Return (x, y) of the center of cell containing provided text 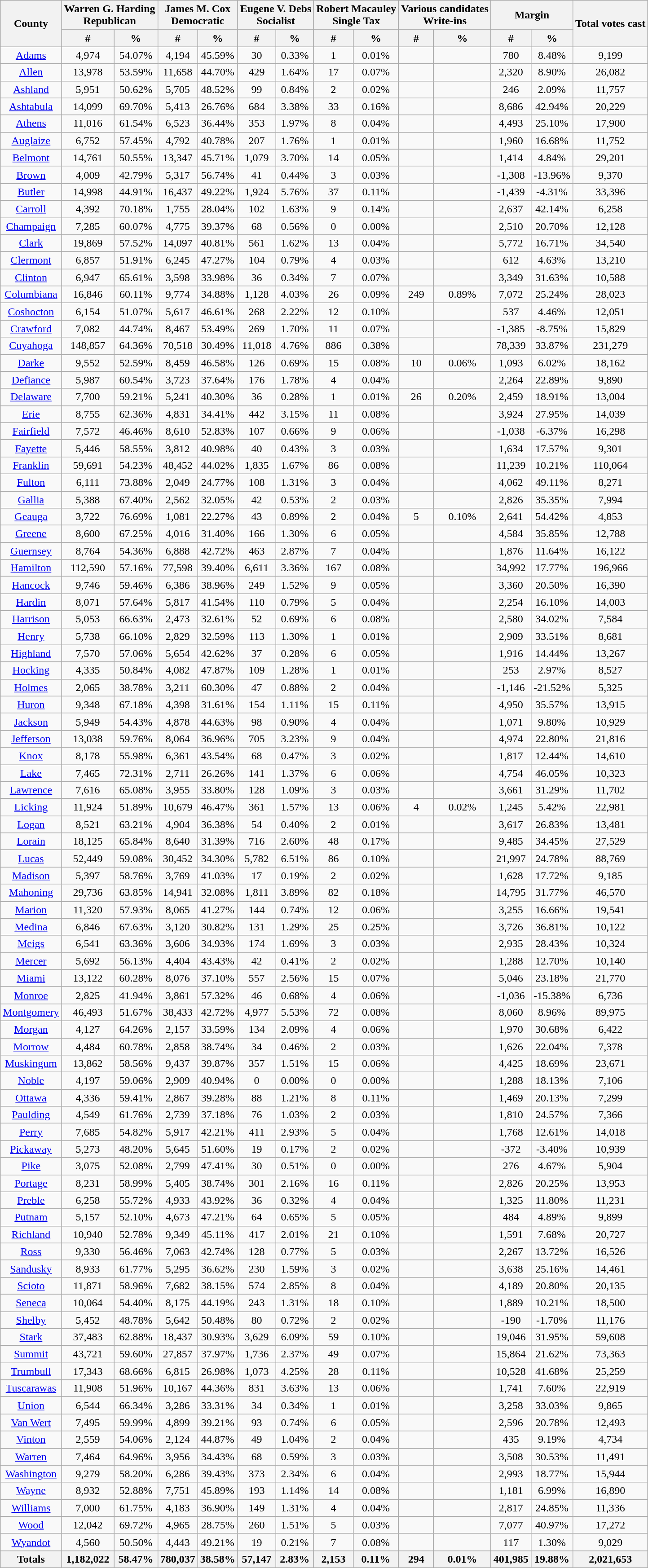
6,523 (178, 123)
16,437 (178, 192)
12,042 (88, 1525)
5,642 (178, 1320)
Logan (31, 824)
0.40% (295, 824)
72.31% (136, 773)
33.80% (217, 790)
43 (257, 517)
16.66% (551, 910)
40.30% (217, 397)
684 (257, 106)
36.81% (551, 927)
59,608 (610, 1337)
40 (257, 448)
17,272 (610, 1525)
6.02% (551, 363)
8,175 (178, 1303)
11,752 (610, 141)
831 (257, 1388)
6.51% (295, 859)
43.43% (217, 961)
2,935 (511, 944)
0.84% (295, 89)
42.62% (217, 653)
269 (257, 329)
4.67% (551, 1166)
5,053 (88, 619)
54.42% (551, 517)
2,320 (511, 72)
Allen (31, 72)
31.63% (551, 277)
Champaign (31, 226)
14,018 (610, 1132)
52.08% (136, 1166)
0.90% (295, 722)
401,985 (511, 1559)
0.43% (295, 448)
16,890 (610, 1491)
148,857 (88, 346)
5,452 (88, 1320)
10,528 (511, 1371)
0.16% (376, 106)
2.83% (295, 1559)
2.01% (295, 1234)
Carroll (31, 209)
9,185 (610, 876)
0.25% (376, 927)
11,018 (257, 346)
21.62% (551, 1354)
174 (257, 944)
22.27% (217, 517)
537 (511, 312)
60.30% (217, 687)
8,600 (88, 534)
26.76% (217, 106)
2.85% (295, 1286)
484 (511, 1217)
13,210 (610, 260)
46.58% (217, 363)
9,029 (610, 1542)
5,241 (178, 397)
80 (257, 1320)
18.77% (551, 1474)
10,929 (610, 722)
4,933 (178, 1200)
31.61% (217, 705)
66.63% (136, 619)
1.57% (295, 807)
41.27% (217, 910)
1,889 (511, 1303)
1.04% (295, 1440)
42.74% (217, 1251)
20.13% (551, 1098)
7,570 (88, 653)
3,638 (511, 1268)
166 (257, 534)
3,726 (511, 927)
11,702 (610, 790)
17,900 (610, 123)
46,493 (88, 1012)
58.96% (136, 1286)
56.13% (136, 961)
10,939 (610, 1149)
Fairfield (31, 431)
-13.96% (551, 175)
44.02% (217, 465)
15,944 (610, 1474)
Hamilton (31, 568)
44.63% (217, 722)
3,508 (511, 1457)
Hancock (31, 585)
21,816 (610, 739)
4.25% (295, 1371)
Morrow (31, 1047)
1,634 (511, 448)
26.83% (551, 824)
41.94% (136, 995)
705 (257, 739)
2,562 (178, 500)
31.95% (551, 1337)
1,079 (257, 158)
James M. CoxDemocratic (198, 15)
134 (257, 1029)
40.81% (217, 243)
9,370 (610, 175)
13,915 (610, 705)
3,211 (178, 687)
1.78% (295, 380)
89,975 (610, 1012)
8,065 (178, 910)
3,286 (178, 1405)
4,878 (178, 722)
66.34% (136, 1405)
4,189 (511, 1286)
5,157 (88, 1217)
4,443 (178, 1542)
2,858 (178, 1047)
26.26% (217, 773)
51.60% (217, 1149)
4,194 (178, 55)
Shelby (31, 1320)
70,518 (178, 346)
20.80% (551, 1286)
52.78% (136, 1234)
52.88% (136, 1491)
42.94% (551, 106)
5,949 (88, 722)
Preble (31, 1200)
9.80% (551, 722)
67.18% (136, 705)
11,908 (88, 1388)
2.93% (295, 1132)
5,617 (178, 312)
47.41% (217, 1166)
Eugene V. DebsSocialist (276, 15)
0.19% (295, 876)
98 (257, 722)
45.89% (217, 1491)
2,641 (511, 517)
Summit (31, 1354)
4,398 (178, 705)
19,541 (610, 910)
0.32% (295, 1200)
14,003 (610, 602)
34,992 (511, 568)
3,075 (88, 1166)
19.88% (551, 1559)
0.20% (463, 397)
1,916 (511, 653)
3.89% (295, 893)
1,876 (511, 551)
33 (333, 106)
59.41% (136, 1098)
24.57% (551, 1115)
4,831 (178, 414)
31.39% (217, 841)
131 (257, 927)
50.48% (217, 1320)
12,788 (610, 534)
59.08% (136, 859)
Lake (31, 773)
28 (333, 1371)
0.65% (295, 1217)
3.23% (295, 739)
16,298 (610, 431)
0.88% (295, 687)
50.84% (136, 670)
7,751 (178, 1491)
58.76% (136, 876)
36.62% (217, 1268)
107 (257, 431)
4,792 (178, 141)
6.09% (295, 1337)
11,491 (610, 1457)
Perry (31, 1132)
44.19% (217, 1303)
6,361 (178, 756)
557 (257, 978)
20.25% (551, 1183)
Crawford (31, 329)
54.07% (136, 55)
Sandusky (31, 1268)
Gallia (31, 500)
-3.40% (551, 1149)
1,591 (511, 1234)
47.21% (217, 1217)
1,755 (178, 209)
49.22% (217, 192)
28,023 (610, 295)
Holmes (31, 687)
7,106 (610, 1081)
14,941 (178, 893)
45.11% (217, 1234)
76.69% (136, 517)
5,413 (178, 106)
3,956 (178, 1457)
59 (333, 1337)
1,073 (257, 1371)
-1,439 (511, 192)
60.28% (136, 978)
Clermont (31, 260)
2,637 (511, 209)
37.64% (217, 380)
10,323 (610, 773)
64.36% (136, 346)
48.20% (136, 1149)
3,722 (88, 517)
5,705 (178, 89)
41 (257, 175)
Medina (31, 927)
5,772 (511, 243)
716 (257, 841)
5,046 (511, 978)
11,924 (88, 807)
276 (511, 1166)
6.99% (551, 1491)
231,279 (610, 346)
1.67% (295, 465)
6,815 (178, 1371)
41.03% (217, 876)
57,147 (257, 1559)
8,076 (178, 978)
260 (257, 1525)
7,378 (610, 1047)
57.93% (136, 910)
0.18% (376, 893)
59.60% (136, 1354)
2.34% (295, 1474)
3,255 (511, 910)
69.70% (136, 106)
Ottawa (31, 1098)
21 (333, 1234)
34.30% (217, 859)
353 (257, 123)
7,299 (610, 1098)
50.62% (136, 89)
7,063 (178, 1251)
16.71% (551, 243)
Totals (31, 1559)
56.46% (136, 1251)
33.51% (551, 636)
82 (333, 893)
193 (257, 1491)
38.78% (136, 687)
60.07% (136, 226)
48.78% (136, 1320)
1,811 (257, 893)
73,363 (610, 1354)
9,552 (88, 363)
16,846 (88, 295)
8,686 (511, 106)
41.54% (217, 602)
24.85% (551, 1508)
38,433 (178, 1012)
2,817 (511, 1508)
2,459 (511, 397)
6,541 (88, 944)
10,140 (610, 961)
Pickaway (31, 1149)
12.61% (551, 1132)
31.40% (217, 534)
64.96% (136, 1457)
29,201 (610, 158)
4,016 (178, 534)
59,691 (88, 465)
1.70% (295, 329)
24.78% (551, 859)
52.59% (136, 363)
8,610 (178, 431)
6,245 (178, 260)
60.54% (136, 380)
16,526 (610, 1251)
61.77% (136, 1268)
-21.52% (551, 687)
12,051 (610, 312)
34.41% (217, 414)
49.11% (551, 482)
23.18% (551, 978)
Guernsey (31, 551)
23,671 (610, 1064)
5.76% (295, 192)
32.05% (217, 500)
4,734 (610, 1440)
30.53% (551, 1457)
36.96% (217, 739)
Various candidatesWrite-ins (445, 15)
463 (257, 551)
6,286 (178, 1474)
2.87% (295, 551)
1,414 (511, 158)
Van Wert (31, 1423)
54 (257, 824)
1,970 (511, 1029)
46,570 (610, 893)
7,682 (178, 1286)
9,349 (178, 1234)
4,899 (178, 1423)
51.67% (136, 1012)
37.97% (217, 1354)
30,452 (178, 859)
1.11% (295, 705)
Clark (31, 243)
108 (257, 482)
17,343 (88, 1371)
7,584 (610, 619)
27.95% (551, 414)
294 (416, 1559)
1,628 (511, 876)
25.24% (551, 295)
14,761 (88, 158)
52.10% (136, 1217)
Monroe (31, 995)
-190 (511, 1320)
16 (333, 1183)
4,197 (88, 1081)
44.36% (217, 1388)
1,626 (511, 1047)
-1.70% (551, 1320)
5,782 (257, 859)
Licking (31, 807)
9,485 (511, 841)
9,437 (178, 1064)
25 (333, 927)
112,590 (88, 568)
5,987 (88, 380)
7,495 (88, 1423)
Ashland (31, 89)
13,267 (610, 653)
1.52% (295, 585)
25.10% (551, 123)
Coshocton (31, 312)
39.28% (217, 1098)
0.66% (295, 431)
Wayne (31, 1491)
4,775 (178, 226)
12.70% (551, 961)
40.97% (551, 1525)
8,527 (610, 670)
1,960 (511, 141)
110 (257, 602)
8.90% (551, 72)
4,009 (88, 175)
67.40% (136, 500)
40.94% (217, 1081)
1,081 (178, 517)
429 (257, 72)
58.20% (136, 1474)
2,021,653 (610, 1559)
13,347 (178, 158)
435 (511, 1440)
4,392 (88, 209)
1,128 (257, 295)
7,285 (88, 226)
7,616 (88, 790)
41.68% (551, 1371)
11,239 (511, 465)
8,231 (88, 1183)
Pike (31, 1166)
62.36% (136, 414)
20,229 (610, 106)
22,919 (610, 1388)
20.70% (551, 226)
117 (511, 1542)
6,422 (610, 1029)
10 (416, 363)
5,295 (178, 1268)
65.84% (136, 841)
20,135 (610, 1286)
4,484 (88, 1047)
33,396 (610, 192)
2,867 (178, 1098)
-372 (511, 1149)
Noble (31, 1081)
45.59% (217, 55)
0.09% (376, 295)
2,510 (511, 226)
28.04% (217, 209)
51.89% (136, 807)
5,904 (610, 1166)
Adams (31, 55)
Robert MacauleySingle Tax (357, 15)
886 (333, 346)
1.14% (295, 1491)
18 (333, 1303)
2.37% (295, 1354)
4.76% (295, 346)
7,072 (511, 295)
207 (257, 141)
442 (257, 414)
20,727 (610, 1234)
1,810 (511, 1115)
46.46% (136, 431)
1,835 (257, 465)
9,348 (88, 705)
93 (257, 1423)
13,481 (610, 824)
-1,036 (511, 995)
25,259 (610, 1371)
73.88% (136, 482)
0.46% (295, 1047)
144 (257, 910)
4,549 (88, 1115)
4,560 (88, 1542)
3,812 (178, 448)
57.45% (136, 141)
110,064 (610, 465)
104 (257, 260)
2.56% (295, 978)
20.78% (551, 1423)
5.42% (551, 807)
54.43% (136, 722)
48 (333, 841)
63.85% (136, 893)
5.53% (295, 1012)
31.29% (551, 790)
-1,308 (511, 175)
3,955 (178, 790)
149 (257, 1508)
1,071 (511, 722)
230 (257, 1268)
4.03% (295, 295)
44.91% (136, 192)
Brown (31, 175)
Belmont (31, 158)
33.98% (217, 277)
7,464 (88, 1457)
Williams (31, 1508)
5,951 (88, 89)
10,679 (178, 807)
Stark (31, 1337)
61.76% (136, 1115)
11,658 (178, 72)
Hocking (31, 670)
8,933 (88, 1268)
7,685 (88, 1132)
Knox (31, 756)
Muskingum (31, 1064)
9,199 (610, 55)
5,317 (178, 175)
14,099 (88, 106)
0.51% (295, 1166)
141 (257, 773)
373 (257, 1474)
Meigs (31, 944)
9,899 (610, 1217)
Wood (31, 1525)
22.80% (551, 739)
5,738 (88, 636)
63.21% (136, 824)
60.78% (136, 1047)
46.47% (217, 807)
63.36% (136, 944)
8,764 (88, 551)
3,360 (511, 585)
1.64% (295, 72)
8,459 (178, 363)
13,122 (88, 978)
2,124 (178, 1440)
6,111 (88, 482)
32.08% (217, 893)
8,640 (178, 841)
52,449 (88, 859)
4,493 (511, 123)
58.55% (136, 448)
43.92% (217, 1200)
7.60% (551, 1388)
411 (257, 1132)
3.38% (295, 106)
14,039 (610, 414)
4,904 (178, 824)
7,572 (88, 431)
2.60% (295, 841)
44.87% (217, 1440)
53.59% (136, 72)
196,966 (610, 568)
253 (511, 670)
0.77% (295, 1251)
Washington (31, 1474)
47.87% (217, 670)
59.06% (136, 1081)
1,182,022 (88, 1559)
33.31% (217, 1405)
176 (257, 380)
4,754 (511, 773)
-4.31% (551, 192)
16.10% (551, 602)
31.77% (551, 893)
2,559 (88, 1440)
65.61% (136, 277)
3.15% (295, 414)
3,723 (178, 380)
12,128 (610, 226)
13,862 (88, 1064)
78,339 (511, 346)
54.36% (136, 551)
0.47% (295, 756)
5,917 (178, 1132)
4,335 (88, 670)
4,977 (257, 1012)
Jefferson (31, 739)
3,606 (178, 944)
67.25% (136, 534)
27,857 (178, 1354)
59.46% (136, 585)
11,176 (610, 1320)
167 (333, 568)
22.89% (551, 380)
0.41% (295, 961)
50.55% (136, 158)
4.89% (551, 1217)
4.46% (551, 312)
243 (257, 1303)
126 (257, 363)
32.59% (217, 636)
4,853 (610, 517)
Scioto (31, 1286)
Margin (532, 15)
5,817 (178, 602)
15,829 (610, 329)
46 (257, 995)
6,888 (178, 551)
57.52% (136, 243)
9,746 (88, 585)
Portage (31, 1183)
5,446 (88, 448)
Greene (31, 534)
6,846 (88, 927)
46.61% (217, 312)
1.59% (295, 1268)
39.87% (217, 1064)
51.07% (136, 312)
11.64% (551, 551)
18,125 (88, 841)
34.88% (217, 295)
22.04% (551, 1047)
10,064 (88, 1303)
17.72% (551, 876)
21,770 (610, 978)
8,071 (88, 602)
30.49% (217, 346)
88 (257, 1098)
53.49% (217, 329)
8,932 (88, 1491)
13,953 (610, 1183)
59.21% (136, 397)
17.77% (551, 568)
Montgomery (31, 1012)
16,390 (610, 585)
33.59% (217, 1029)
780,037 (178, 1559)
15,864 (511, 1354)
4.84% (551, 158)
Morgan (31, 1029)
Lorain (31, 841)
5,397 (88, 876)
Defiance (31, 380)
11,320 (88, 910)
4,062 (511, 482)
55.98% (136, 756)
Lucas (31, 859)
8,755 (88, 414)
35.57% (551, 705)
66.10% (136, 636)
10,588 (610, 277)
6,154 (88, 312)
13,004 (610, 397)
7.68% (551, 1234)
34.93% (217, 944)
-6.37% (551, 431)
10,122 (610, 927)
8,060 (511, 1012)
2,049 (178, 482)
42.14% (551, 209)
14,097 (178, 243)
Fulton (31, 482)
Huron (31, 705)
54.40% (136, 1303)
14,610 (610, 756)
39.37% (217, 226)
4,082 (178, 670)
0.56% (295, 226)
34.02% (551, 619)
301 (257, 1183)
417 (257, 1234)
67.63% (136, 927)
70.18% (136, 209)
1,736 (257, 1354)
51.96% (136, 1388)
1.21% (295, 1098)
6,736 (610, 995)
4,404 (178, 961)
Ashtabula (31, 106)
0.59% (295, 1457)
Geauga (31, 517)
Harrison (31, 619)
0.14% (376, 209)
268 (257, 312)
Union (31, 1405)
45.71% (217, 158)
11.80% (551, 1200)
47 (257, 687)
14.44% (551, 653)
7,994 (610, 500)
18,162 (610, 363)
Franklin (31, 465)
35.35% (551, 500)
30.82% (217, 927)
18.13% (551, 1081)
1,245 (511, 807)
6,611 (257, 568)
8,467 (178, 329)
33.03% (551, 1405)
61.75% (136, 1508)
54.06% (136, 1440)
Miami (31, 978)
7,465 (88, 773)
Madison (31, 876)
Trumbull (31, 1371)
42.21% (217, 1132)
0.72% (295, 1320)
3,349 (511, 277)
19,869 (88, 243)
2,825 (88, 995)
2,153 (333, 1559)
3,258 (511, 1405)
8,064 (178, 739)
1.76% (295, 141)
5,405 (178, 1183)
39.21% (217, 1423)
4,584 (511, 534)
0.21% (295, 1542)
43,721 (88, 1354)
5,654 (178, 653)
612 (511, 260)
8.96% (551, 1012)
14,461 (610, 1268)
37.10% (217, 978)
-8.75% (551, 329)
58.47% (136, 1559)
25.16% (551, 1268)
58.99% (136, 1183)
8,521 (88, 824)
6,544 (88, 1405)
50.50% (136, 1542)
9,890 (610, 380)
3.63% (295, 1388)
7,082 (88, 329)
1.29% (295, 927)
21,997 (511, 859)
48.52% (217, 89)
3,617 (511, 824)
36.44% (217, 123)
3,861 (178, 995)
64 (257, 1217)
1.28% (295, 670)
3,629 (257, 1337)
59.99% (136, 1423)
34,540 (610, 243)
357 (257, 1064)
17.57% (551, 448)
37,483 (88, 1337)
12.44% (551, 756)
4,127 (88, 1029)
780 (511, 55)
13.72% (551, 1251)
Wyandot (31, 1542)
1.97% (295, 123)
Columbiana (31, 295)
Putnam (31, 1217)
Cuyahoga (31, 346)
8,178 (88, 756)
14,795 (511, 893)
102 (257, 209)
14,998 (88, 192)
5,645 (178, 1149)
4,950 (511, 705)
44.74% (136, 329)
0.68% (295, 995)
3.70% (295, 158)
1,817 (511, 756)
Seneca (31, 1303)
Warren G. HardingRepublican (110, 15)
11,871 (88, 1286)
33.87% (551, 346)
2,829 (178, 636)
6,857 (88, 260)
28.43% (551, 944)
40.78% (217, 141)
47.27% (217, 260)
26.98% (217, 1371)
0.38% (376, 346)
109 (257, 670)
30.68% (551, 1029)
20.50% (551, 585)
30.93% (217, 1337)
24.77% (217, 482)
19,046 (511, 1337)
1,181 (511, 1491)
72 (333, 1012)
68.66% (136, 1371)
2,580 (511, 619)
4.63% (551, 260)
4,425 (511, 1064)
1.62% (295, 243)
2,799 (178, 1166)
51.91% (136, 260)
34.45% (551, 841)
18,437 (178, 1337)
60.11% (136, 295)
9,330 (88, 1251)
44.70% (217, 72)
57.64% (136, 602)
28.75% (217, 1525)
58.56% (136, 1064)
6,386 (178, 585)
Hardin (31, 602)
57.16% (136, 568)
35.85% (551, 534)
Lawrence (31, 790)
57.32% (217, 995)
5,388 (88, 500)
2,473 (178, 619)
59.76% (136, 739)
69.72% (136, 1525)
36.90% (217, 1508)
4,183 (178, 1508)
76 (257, 1115)
2,254 (511, 602)
1.09% (295, 790)
-1,385 (511, 329)
3,661 (511, 790)
4,965 (178, 1525)
29,736 (88, 893)
10,940 (88, 1234)
12,493 (610, 1423)
18,500 (610, 1303)
88,769 (610, 859)
77,598 (178, 568)
52.83% (217, 431)
2,711 (178, 773)
Ross (31, 1251)
26,082 (610, 72)
3,120 (178, 927)
61.54% (136, 123)
9,301 (610, 448)
10,167 (178, 1388)
3.36% (295, 568)
18.91% (551, 397)
Richland (31, 1234)
Auglaize (31, 141)
1,469 (511, 1098)
6,752 (88, 141)
Athens (31, 123)
16,122 (610, 551)
11,336 (610, 1508)
0.53% (295, 500)
38.96% (217, 585)
3,924 (511, 414)
13,038 (88, 739)
55.72% (136, 1200)
5,692 (88, 961)
4,336 (88, 1098)
8.48% (551, 55)
4,673 (178, 1217)
Mahoning (31, 893)
Butler (31, 192)
9,774 (178, 295)
113 (257, 636)
5,273 (88, 1149)
574 (257, 1286)
2,993 (511, 1474)
0.44% (295, 175)
Delaware (31, 397)
65.08% (136, 790)
County (31, 23)
7,700 (88, 397)
1,325 (511, 1200)
0.33% (295, 55)
9,865 (610, 1405)
1.03% (295, 1115)
Henry (31, 636)
154 (257, 705)
9,279 (88, 1474)
42.79% (136, 175)
7,077 (511, 1525)
56.74% (217, 175)
37.18% (217, 1115)
1.37% (295, 773)
2,739 (178, 1115)
Total votes cast (610, 23)
34.43% (217, 1457)
1,741 (511, 1388)
52 (257, 619)
49.21% (217, 1542)
64.26% (136, 1029)
11,231 (610, 1200)
Marion (31, 910)
18.69% (551, 1064)
7,366 (610, 1115)
39.43% (217, 1474)
2,264 (511, 380)
1,924 (257, 192)
10,324 (610, 944)
Erie (31, 414)
1.69% (295, 944)
Darke (31, 363)
48,452 (178, 465)
Fayette (31, 448)
16.68% (551, 141)
9.19% (551, 1440)
2,157 (178, 1029)
-1,146 (511, 687)
2.97% (551, 670)
32.61% (217, 619)
1.63% (295, 209)
1,768 (511, 1132)
3,769 (178, 876)
39.40% (217, 568)
Mercer (31, 961)
Vinton (31, 1440)
Tuscarawas (31, 1388)
8,681 (610, 636)
Jackson (31, 722)
8,271 (610, 482)
13,978 (88, 72)
246 (511, 89)
11,016 (88, 123)
40.98% (217, 448)
Warren (31, 1457)
Paulding (31, 1115)
5,325 (610, 687)
3,598 (178, 277)
7,000 (88, 1508)
2.16% (295, 1183)
11,757 (610, 89)
22,981 (610, 807)
2,267 (511, 1251)
57.06% (136, 653)
-15.38% (551, 995)
38.15% (217, 1286)
43.54% (217, 756)
38.58% (217, 1559)
46.05% (551, 773)
1,093 (511, 363)
62.88% (136, 1337)
99 (257, 89)
6,947 (88, 277)
-1,038 (511, 431)
561 (257, 243)
2,065 (88, 687)
27,529 (610, 841)
54.23% (136, 465)
2.22% (295, 312)
54.82% (136, 1132)
361 (257, 807)
Clinton (31, 277)
Highland (31, 653)
36.38% (217, 824)
2,596 (511, 1423)
